Search for the cell housing the specified text and yield its (x, y) center coordinate. 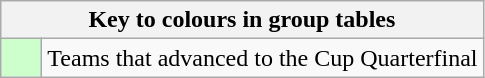
Key to colours in group tables (242, 20)
Teams that advanced to the Cup Quarterfinal (262, 58)
